For the text-containing cell, return its midpoint in [x, y] coordinate format. 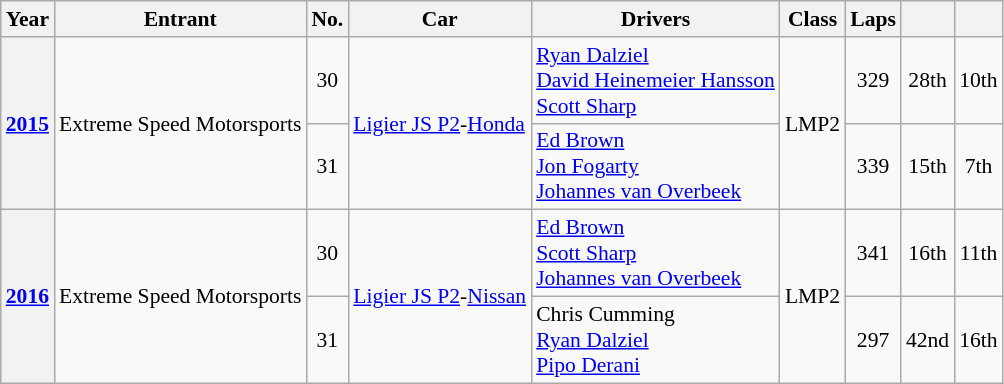
Drivers [656, 19]
15th [928, 166]
Class [812, 19]
Year [28, 19]
Ligier JS P2-Honda [440, 124]
Ryan Dalziel David Heinemeier Hansson Scott Sharp [656, 80]
Chris Cumming Ryan Dalziel Pipo Derani [656, 340]
Entrant [180, 19]
28th [928, 80]
2015 [28, 124]
No. [327, 19]
Car [440, 19]
2016 [28, 296]
341 [873, 254]
10th [978, 80]
339 [873, 166]
Ed Brown Scott Sharp Johannes van Overbeek [656, 254]
Ligier JS P2-Nissan [440, 296]
Laps [873, 19]
329 [873, 80]
7th [978, 166]
42nd [928, 340]
11th [978, 254]
297 [873, 340]
Ed Brown Jon Fogarty Johannes van Overbeek [656, 166]
